Return (X, Y) of the center of cell containing provided text 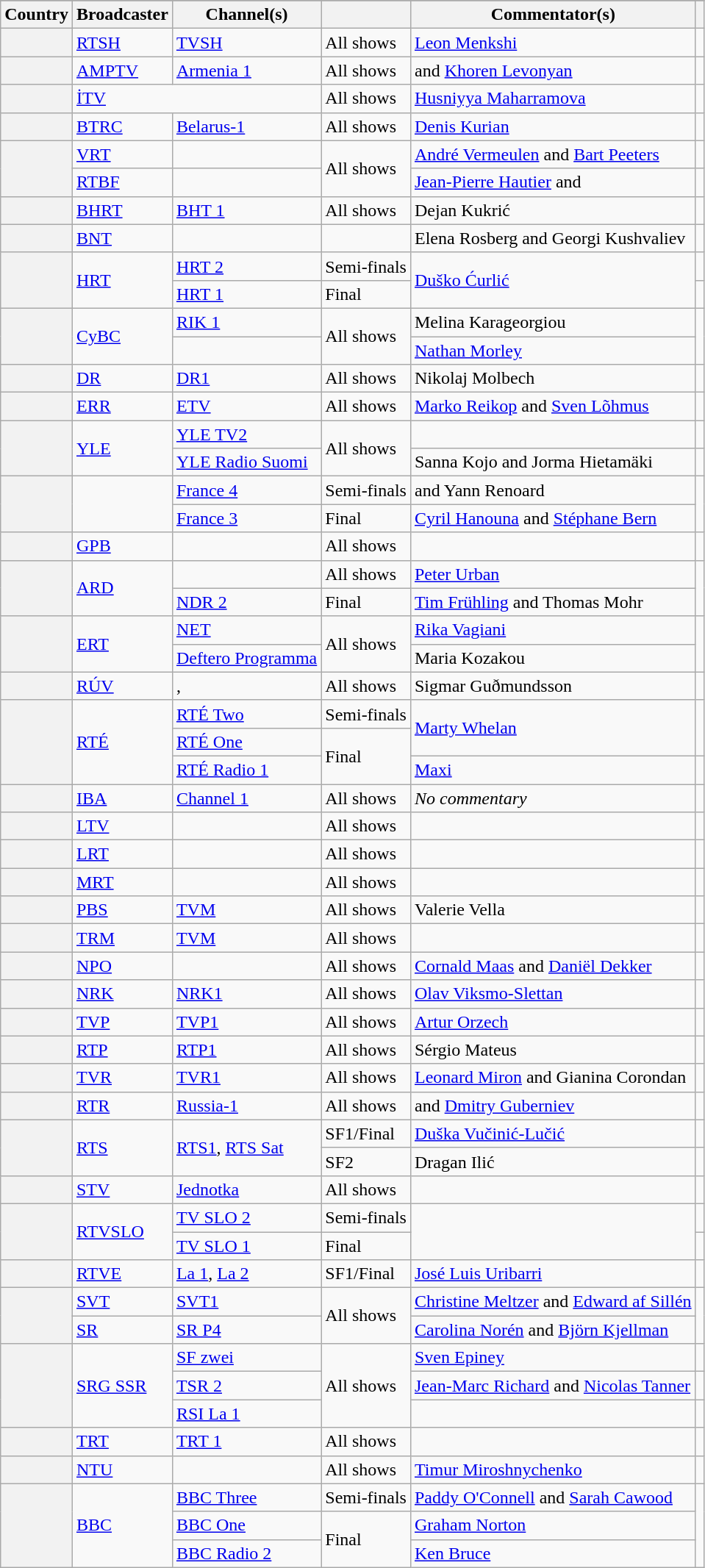
SVT (122, 1302)
Deftero Programma (246, 658)
SR (122, 1330)
Tim Frühling and Thomas Mohr (553, 602)
LRT (122, 854)
TV SLO 2 (246, 1217)
Jean-Marc Richard and Nicolas Tanner (553, 1386)
RÚV (122, 686)
ERT (122, 644)
Elena Rosberg and Georgi Kushvaliev (553, 238)
TSR 2 (246, 1386)
Jean-Pierre Hautier and (553, 182)
NRK (122, 994)
and Yann Renoard (553, 490)
Country (37, 15)
RTÉ One (246, 742)
ERR (122, 407)
RTVSLO (122, 1231)
YLE TV2 (246, 434)
NET (246, 630)
İTV (196, 99)
Duška Vučinić-Lučić (553, 1134)
TRT (122, 1442)
NDR 2 (246, 602)
HRT (122, 280)
VRT (122, 154)
BBC Radio 2 (246, 1553)
Graham Norton (553, 1525)
Channel(s) (246, 15)
RTP (122, 1050)
Leonard Miron and Gianina Corondan (553, 1078)
TVP (122, 1022)
TRT 1 (246, 1442)
Maxi (553, 770)
BNT (122, 238)
AMPTV (122, 71)
TRM (122, 938)
SRG SSR (122, 1386)
Cyril Hanouna and Stéphane Bern (553, 518)
RTÉ Two (246, 714)
Dejan Kukrić (553, 210)
Marko Reikop and Sven Lõhmus (553, 407)
Russia-1 (246, 1106)
BBC Three (246, 1497)
BHT 1 (246, 210)
RTSH (122, 43)
RTR (122, 1106)
TV SLO 1 (246, 1246)
Commentator(s) (553, 15)
NTU (122, 1469)
Maria Kozakou (553, 658)
Paddy O'Connell and Sarah Cawood (553, 1497)
RSI La 1 (246, 1414)
Sven Epiney (553, 1358)
GPB (122, 546)
and Dmitry Guberniev (553, 1106)
LTV (122, 826)
Sanna Kojo and Jorma Hietamäki (553, 462)
BBC One (246, 1525)
Carolina Norén and Björn Kjellman (553, 1330)
Marty Whelan (553, 728)
SR P4 (246, 1330)
RTÉ (122, 742)
RIK 1 (246, 322)
Denis Kurian (553, 126)
Cornald Maas and Daniël Dekker (553, 966)
ETV (246, 407)
Ken Bruce (553, 1553)
HRT 1 (246, 294)
France 3 (246, 518)
ARD (122, 588)
RTÉ Radio 1 (246, 770)
Leon Menkshi (553, 43)
Sigmar Guðmundsson (553, 686)
José Luis Uribarri (553, 1274)
Channel 1 (246, 798)
No commentary (553, 798)
RTBF (122, 182)
and Khoren Levonyan (553, 71)
Sérgio Mateus (553, 1050)
RTS1, RTS Sat (246, 1148)
BBC (122, 1525)
André Vermeulen and Bart Peeters (553, 154)
Melina Karageorgiou (553, 322)
TVR (122, 1078)
Jednotka (246, 1189)
YLE (122, 448)
YLE Radio Suomi (246, 462)
RTS (122, 1148)
TVR1 (246, 1078)
Dragan Ilić (553, 1161)
RTVE (122, 1274)
Artur Orzech (553, 1022)
SF zwei (246, 1358)
Christine Meltzer and Edward af Sillén (553, 1302)
STV (122, 1189)
TVSH (246, 43)
Peter Urban (553, 574)
CyBC (122, 336)
Broadcaster (122, 15)
Timur Miroshnychenko (553, 1469)
TVP1 (246, 1022)
IBA (122, 798)
SF2 (366, 1161)
PBS (122, 910)
NPO (122, 966)
Armenia 1 (246, 71)
BHRT (122, 210)
La 1, La 2 (246, 1274)
, (246, 686)
MRT (122, 882)
HRT 2 (246, 266)
France 4 (246, 490)
SVT1 (246, 1302)
NRK1 (246, 994)
Belarus-1 (246, 126)
Nathan Morley (553, 351)
DR (122, 379)
Olav Viksmo-Slettan (553, 994)
RTP1 (246, 1050)
Valerie Vella (553, 910)
Husniyya Maharramova (553, 99)
Rika Vagiani (553, 630)
Duško Ćurlić (553, 280)
Nikolaj Molbech (553, 379)
DR1 (246, 379)
BTRC (122, 126)
